Determine the [X, Y] coordinate at the center of the cell enclosing the given text.  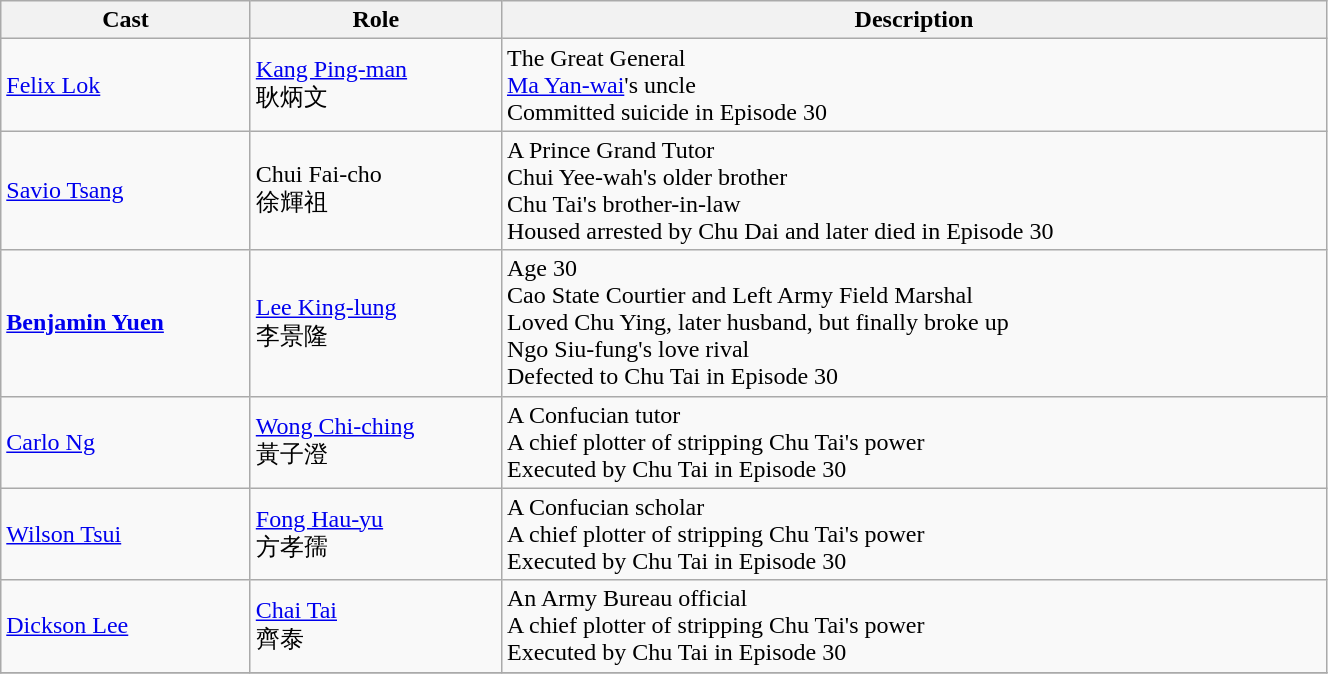
Lee King-lung李景隆 [376, 323]
Fong Hau-yu方孝孺 [376, 534]
Savio Tsang [126, 190]
Chui Fai-cho徐輝祖 [376, 190]
Role [376, 20]
Chai Tai齊泰 [376, 626]
Dickson Lee [126, 626]
Wilson Tsui [126, 534]
Felix Lok [126, 85]
Benjamin Yuen [126, 323]
Cast [126, 20]
A Prince Grand TutorChui Yee-wah's older brotherChu Tai's brother-in-lawHoused arrested by Chu Dai and later died in Episode 30 [914, 190]
A Confucian tutorA chief plotter of stripping Chu Tai's powerExecuted by Chu Tai in Episode 30 [914, 442]
The Great GeneralMa Yan-wai's uncleCommitted suicide in Episode 30 [914, 85]
An Army Bureau officialA chief plotter of stripping Chu Tai's powerExecuted by Chu Tai in Episode 30 [914, 626]
Wong Chi-ching黃子澄 [376, 442]
Carlo Ng [126, 442]
Description [914, 20]
Kang Ping-man耿炳文 [376, 85]
A Confucian scholarA chief plotter of stripping Chu Tai's powerExecuted by Chu Tai in Episode 30 [914, 534]
